Extract the (X, Y) coordinate from the center of the cell holding the provided text.  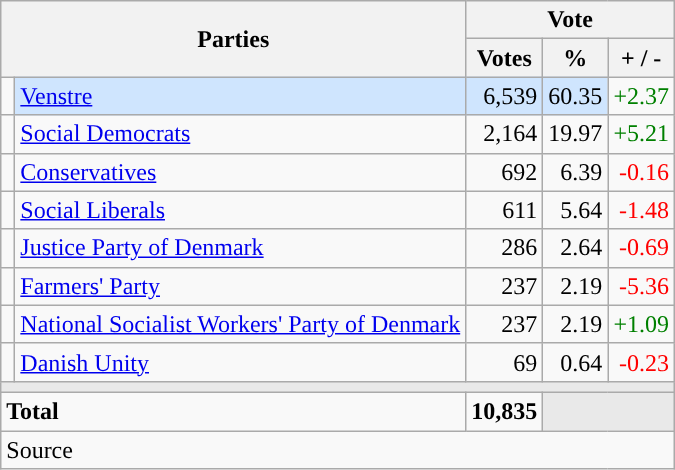
Social Democrats (240, 134)
Danish Unity (240, 362)
Parties (234, 39)
69 (504, 362)
-0.16 (642, 172)
Justice Party of Denmark (240, 248)
+ / - (642, 58)
19.97 (576, 134)
+5.21 (642, 134)
5.64 (576, 210)
6,539 (504, 96)
0.64 (576, 362)
692 (504, 172)
286 (504, 248)
-0.23 (642, 362)
-1.48 (642, 210)
Conservatives (240, 172)
+1.09 (642, 324)
-5.36 (642, 286)
Venstre (240, 96)
Total (234, 411)
Vote (570, 20)
-0.69 (642, 248)
10,835 (504, 411)
6.39 (576, 172)
Social Liberals (240, 210)
Source (338, 449)
611 (504, 210)
+2.37 (642, 96)
% (576, 58)
60.35 (576, 96)
Farmers' Party (240, 286)
2,164 (504, 134)
2.64 (576, 248)
Votes (504, 58)
National Socialist Workers' Party of Denmark (240, 324)
